Detect which cell encompasses the target text, then output its (X, Y) center coordinate. 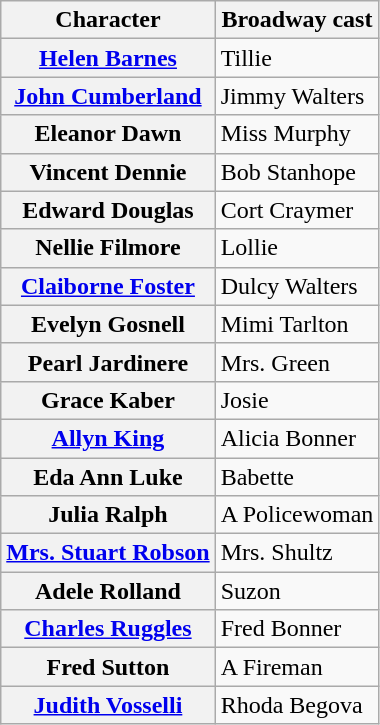
Suzon (297, 591)
Allyn King (108, 438)
Adele Rolland (108, 591)
Fred Sutton (108, 667)
Tillie (297, 58)
Jimmy Walters (297, 96)
Lollie (297, 248)
Mrs. Green (297, 362)
Mimi Tarlton (297, 324)
Dulcy Walters (297, 286)
Eda Ann Luke (108, 477)
Miss Murphy (297, 134)
Bob Stanhope (297, 172)
Edward Douglas (108, 210)
Vincent Dennie (108, 172)
Judith Vosselli (108, 705)
Alicia Bonner (297, 438)
Eleanor Dawn (108, 134)
Grace Kaber (108, 400)
Helen Barnes (108, 58)
Charles Ruggles (108, 629)
Julia Ralph (108, 515)
Fred Bonner (297, 629)
Claiborne Foster (108, 286)
Evelyn Gosnell (108, 324)
Broadway cast (297, 20)
A Policewoman (297, 515)
John Cumberland (108, 96)
Rhoda Begova (297, 705)
Babette (297, 477)
Mrs. Shultz (297, 553)
Josie (297, 400)
Mrs. Stuart Robson (108, 553)
Nellie Filmore (108, 248)
A Fireman (297, 667)
Pearl Jardinere (108, 362)
Cort Craymer (297, 210)
Character (108, 20)
